For the text-containing cell, return its midpoint in (x, y) coordinate format. 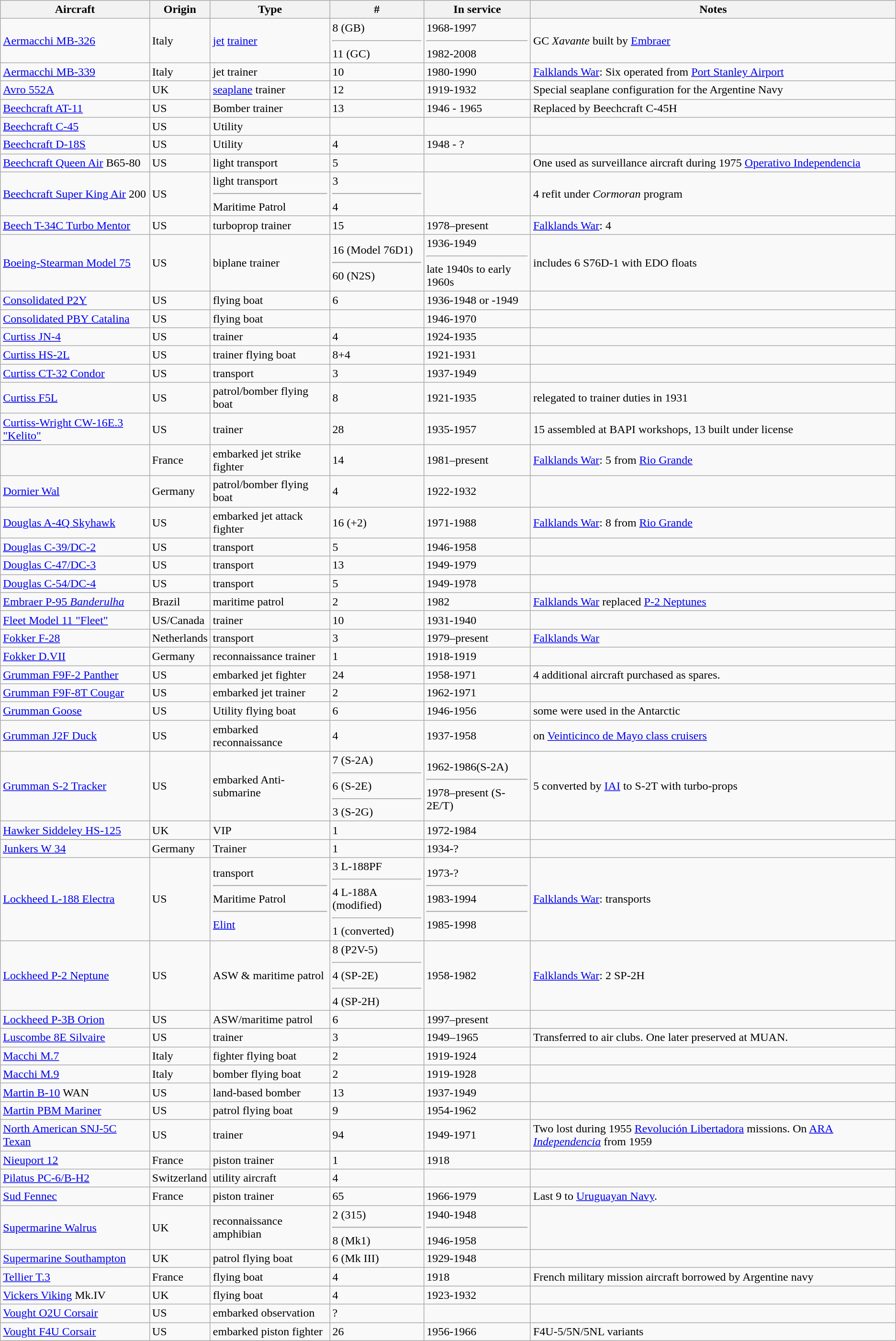
Lockheed L-188 Electra (75, 899)
Aircraft (75, 10)
Martin B-10 WAN (75, 1092)
4 additional aircraft purchased as spares. (713, 674)
Martin PBM Mariner (75, 1110)
Beechcraft C-45 (75, 126)
# (377, 10)
1997–present (478, 1019)
Douglas C-39/DC-2 (75, 547)
1929-1948 (478, 1259)
1934-? (478, 849)
embarked Anti-submarine (270, 786)
Type (270, 10)
Bomber trainer (270, 108)
9 (377, 1110)
65 (377, 1196)
16 (Model 76D1)60 (N2S) (377, 262)
Consolidated P2Y (75, 300)
Supermarine Walrus (75, 1228)
1946-1970 (478, 318)
Lockheed P-3B Orion (75, 1019)
Curtiss F5L (75, 398)
Douglas C-47/DC-3 (75, 565)
1923-1932 (478, 1295)
Falklands War: 5 from Rio Grande (713, 460)
Trainer (270, 849)
1973-?1983-19941985-1998 (478, 899)
Falklands War: 8 from Rio Grande (713, 523)
embarked jet attack fighter (270, 523)
light transport (270, 163)
Consolidated PBY Catalina (75, 318)
15 assembled at BAPI workshops, 13 built under license (713, 429)
turboprop trainer (270, 225)
Fokker F-28 (75, 638)
Switzerland (180, 1178)
embarked reconnaissance (270, 736)
Grumman J2F Duck (75, 736)
Curtiss HS-2L (75, 355)
Grumman F9F-2 Panther (75, 674)
relegated to trainer duties in 1931 (713, 398)
Special seaplane configuration for the Argentine Navy (713, 90)
Grumman Goose (75, 711)
Vought O2U Corsair (75, 1313)
1949–1965 (478, 1038)
34 (377, 194)
15 (377, 225)
1922-1932 (478, 491)
Beechcraft D-18S (75, 145)
Boeing-Stearman Model 75 (75, 262)
Curtiss JN-4 (75, 337)
1936-1949late 1940s to early 1960s (478, 262)
94 (377, 1135)
2 (315)8 (Mk1) (377, 1228)
transportMaritime PatrolElint (270, 899)
Douglas A-4Q Skyhawk (75, 523)
One used as surveillance aircraft during 1975 Operativo Independencia (713, 163)
1978–present (478, 225)
F4U-5/5N/5NL variants (713, 1331)
Nieuport 12 (75, 1160)
Vickers Viking Mk.IV (75, 1295)
bomber flying boat (270, 1074)
Falklands War: transports (713, 899)
Two lost during 1955 Revolución Libertadora missions. On ARA Independencia from 1959 (713, 1135)
1972-1984 (478, 830)
1954-1962 (478, 1110)
Hawker Siddeley HS-125 (75, 830)
embarked piston fighter (270, 1331)
1966-1979 (478, 1196)
maritime patrol (270, 602)
ASW/maritime patrol (270, 1019)
Avro 552A (75, 90)
Embraer P-95 Banderulha (75, 602)
includes 6 S76D-1 with EDO floats (713, 262)
Falklands War: 4 (713, 225)
Beechcraft Queen Air B65-80 (75, 163)
Origin (180, 10)
12 (377, 90)
1936-1948 or -1949 (478, 300)
Vought F4U Corsair (75, 1331)
VIP (270, 830)
1971-1988 (478, 523)
Sud Fennec (75, 1196)
North American SNJ-5C Texan (75, 1135)
reconnaissance amphibian (270, 1228)
1956-1966 (478, 1331)
embarked jet strike fighter (270, 460)
1981–present (478, 460)
1931-1940 (478, 620)
1935-1957 (478, 429)
14 (377, 460)
1958-1982 (478, 975)
land-based bomber (270, 1092)
1962-1986(S-2A)1978–present (S-2E/T) (478, 786)
embarked jet fighter (270, 674)
Tellier T.3 (75, 1277)
1921-1935 (478, 398)
1949-1971 (478, 1135)
ASW & maritime patrol (270, 975)
GC Xavante built by Embraer (713, 41)
embarked jet trainer (270, 693)
Transferred to air clubs. One later preserved at MUAN. (713, 1038)
7 (S-2A)6 (S-2E)3 (S-2G) (377, 786)
Luscombe 8E Silvaire (75, 1038)
reconnaissance trainer (270, 656)
Beechcraft Super King Air 200 (75, 194)
8+4 (377, 355)
16 (+2) (377, 523)
embarked observation (270, 1313)
24 (377, 674)
Falklands War replaced P-2 Neptunes (713, 602)
1980-1990 (478, 72)
Utility flying boat (270, 711)
Falklands War: 2 SP-2H (713, 975)
Supermarine Southampton (75, 1259)
8 (P2V-5)4 (SP-2E)4 (SP-2H) (377, 975)
1979–present (478, 638)
Grumman F9F-8T Cougar (75, 693)
Dornier Wal (75, 491)
1946-1956 (478, 711)
1918-1919 (478, 656)
1919-1932 (478, 90)
Replaced by Beechcraft C-45H (713, 108)
? (377, 1313)
6 (Mk III) (377, 1259)
28 (377, 429)
on Veinticinco de Mayo class cruisers (713, 736)
French military mission aircraft borrowed by Argentine navy (713, 1277)
Aermacchi MB-326 (75, 41)
1946-1958 (478, 547)
Aermacchi MB-339 (75, 72)
1919-1928 (478, 1074)
Brazil (180, 602)
4 refit under Cormoran program (713, 194)
US/Canada (180, 620)
Fleet Model 11 "Fleet" (75, 620)
Beechcraft AT-11 (75, 108)
seaplane trainer (270, 90)
In service (478, 10)
Pilatus PC-6/B-H2 (75, 1178)
light transportMaritime Patrol (270, 194)
Lockheed P-2 Neptune (75, 975)
8 (GB)11 (GC) (377, 41)
Falklands War: Six operated from Port Stanley Airport (713, 72)
1946 - 1965 (478, 108)
1924-1935 (478, 337)
Fokker D.VII (75, 656)
Falklands War (713, 638)
Grumman S-2 Tracker (75, 786)
1958-1971 (478, 674)
1940-19481946-1958 (478, 1228)
Last 9 to Uruguayan Navy. (713, 1196)
1921-1931 (478, 355)
Notes (713, 10)
8 (377, 398)
Netherlands (180, 638)
some were used in the Antarctic (713, 711)
1949-1979 (478, 565)
Curtiss CT-32 Condor (75, 373)
Curtiss-Wright CW-16E.3 "Kelito" (75, 429)
Douglas C-54/DC-4 (75, 583)
3 L-188PF 4 L-188A (modified) 1 (converted) (377, 899)
1962-1971 (478, 693)
1949-1978 (478, 583)
Junkers W 34 (75, 849)
1948 - ? (478, 145)
1919-1924 (478, 1056)
1968-19971982-2008 (478, 41)
26 (377, 1331)
Beech T-34C Turbo Mentor (75, 225)
utility aircraft (270, 1178)
1937-1958 (478, 736)
5 converted by IAI to S-2T with turbo-props (713, 786)
1982 (478, 602)
Macchi M.7 (75, 1056)
biplane trainer (270, 262)
trainer flying boat (270, 355)
fighter flying boat (270, 1056)
Macchi M.9 (75, 1074)
